Output the [x, y] coordinate of the center of the cell containing the given text.  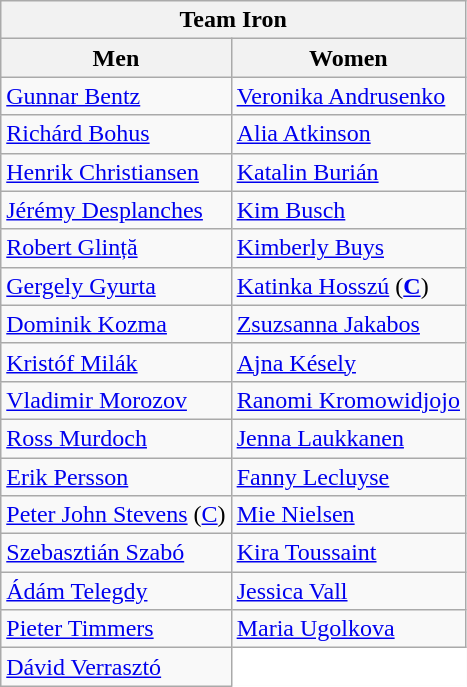
Peter John Stevens (C) [116, 515]
Ajna Késely [348, 362]
Katalin Burián [348, 172]
Zsuzsanna Jakabos [348, 324]
Kira Toussaint [348, 553]
Pieter Timmers [116, 629]
Henrik Christiansen [116, 172]
Vladimir Morozov [116, 400]
Team Iron [234, 20]
Ranomi Kromowidjojo [348, 400]
Gergely Gyurta [116, 286]
Jérémy Desplanches [116, 210]
Women [348, 58]
Mie Nielsen [348, 515]
Fanny Lecluyse [348, 477]
Men [116, 58]
Jenna Laukkanen [348, 438]
Katinka Hosszú (C) [348, 286]
Maria Ugolkova [348, 629]
Ádám Telegdy [116, 591]
Szebasztián Szabó [116, 553]
Jessica Vall [348, 591]
Richárd Bohus [116, 134]
Kimberly Buys [348, 248]
Dominik Kozma [116, 324]
Kristóf Milák [116, 362]
Kim Busch [348, 210]
Alia Atkinson [348, 134]
Dávid Verrasztó [116, 667]
Robert Glință [116, 248]
Ross Murdoch [116, 438]
Veronika Andrusenko [348, 96]
Gunnar Bentz [116, 96]
Erik Persson [116, 477]
